Capture the cell that displays the provided text and extract its [x, y] central coordinate. 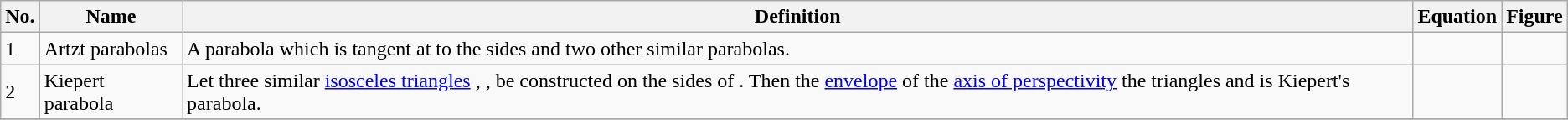
Figure [1534, 17]
A parabola which is tangent at to the sides and two other similar parabolas. [797, 49]
Equation [1457, 17]
Kiepert parabola [111, 92]
Name [111, 17]
2 [20, 92]
1 [20, 49]
Definition [797, 17]
No. [20, 17]
Artzt parabolas [111, 49]
